Determine the (X, Y) coordinate at the center of the cell enclosing the given text.  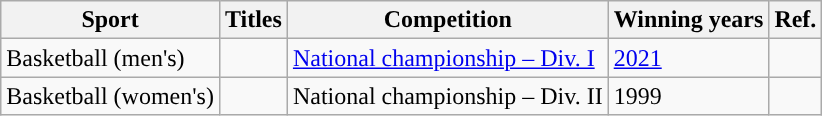
2021 (688, 58)
Basketball (women's) (110, 96)
1999 (688, 96)
Basketball (men's) (110, 58)
National championship – Div. II (448, 96)
Titles (253, 20)
Sport (110, 20)
Winning years (688, 20)
National championship – Div. I (448, 58)
Ref. (796, 20)
Competition (448, 20)
